Search for the cell housing the specified text and yield its [x, y] center coordinate. 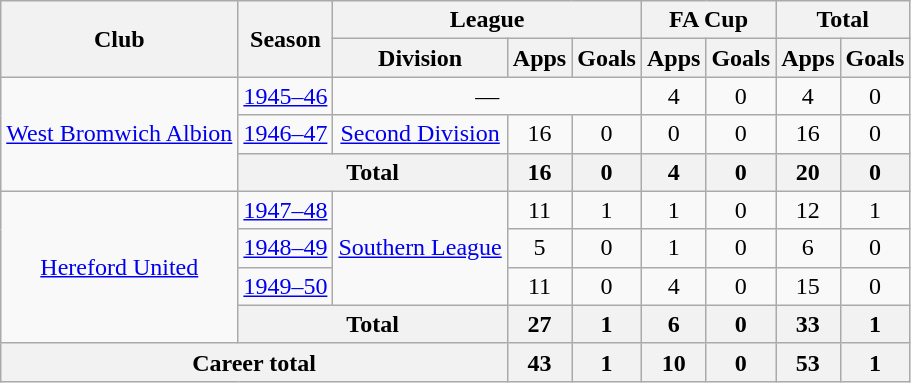
1948–49 [286, 248]
FA Cup [708, 20]
Hereford United [120, 267]
1945–46 [286, 96]
20 [808, 172]
33 [808, 324]
12 [808, 210]
West Bromwich Albion [120, 134]
1947–48 [286, 210]
53 [808, 362]
1946–47 [286, 134]
Second Division [420, 134]
5 [539, 248]
10 [673, 362]
Southern League [420, 248]
27 [539, 324]
Career total [254, 362]
1949–50 [286, 286]
Division [420, 58]
15 [808, 286]
League [488, 20]
Club [120, 39]
43 [539, 362]
— [488, 96]
Season [286, 39]
